Output the [X, Y] coordinate of the center of the cell containing the given text.  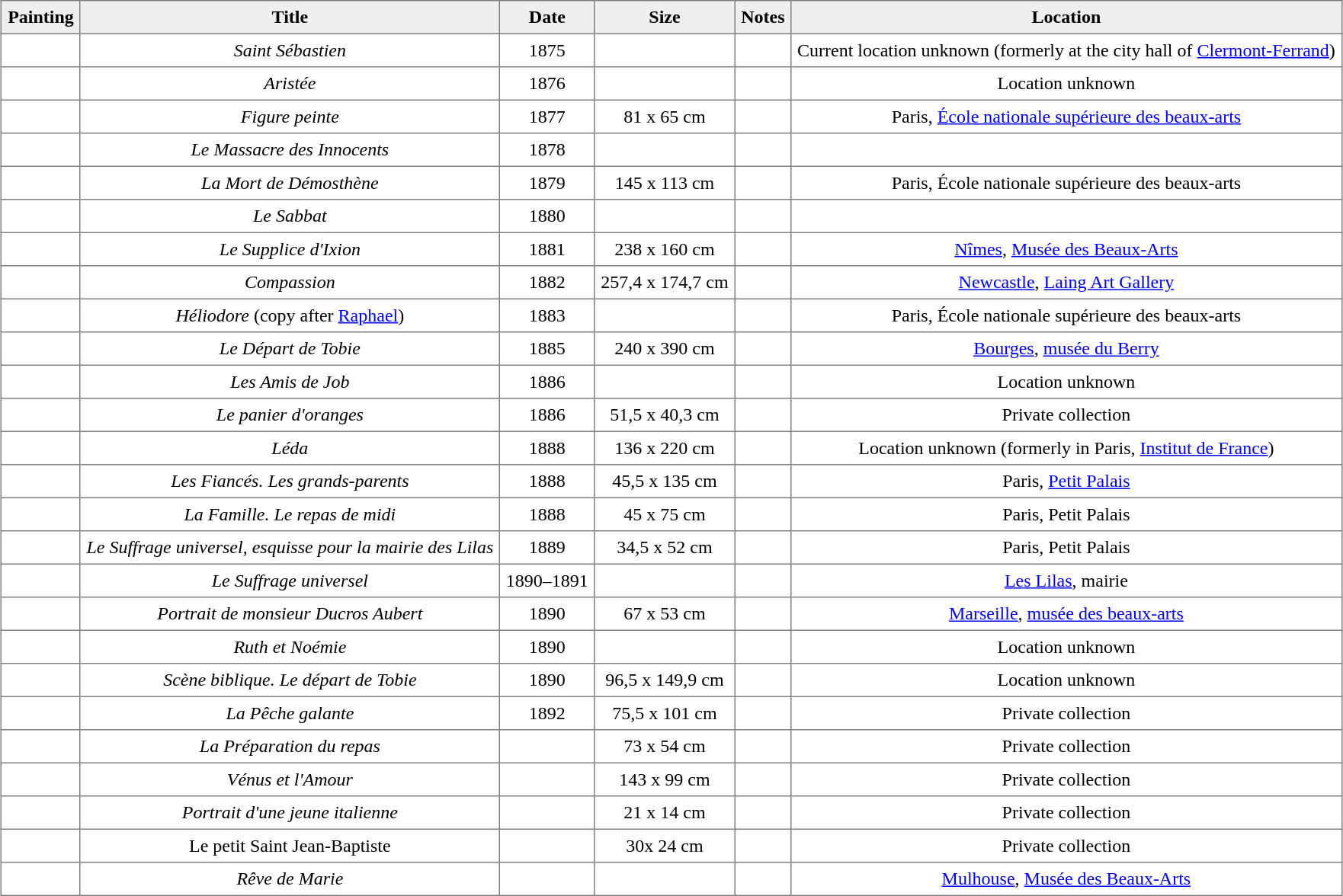
Les Fiancés. Les grands-parents [290, 482]
Current location unknown (formerly at the city hall of Clermont-Ferrand) [1066, 50]
1878 [547, 150]
Les Amis de Job [290, 382]
67 x 53 cm [665, 614]
30x 24 cm [665, 846]
Héliodore (copy after Raphael) [290, 315]
Le Suffrage universel [290, 581]
Bourges, musée du Berry [1066, 349]
Size [665, 18]
Aristée [290, 84]
Title [290, 18]
La Famille. Le repas de midi [290, 514]
81 x 65 cm [665, 117]
240 x 390 cm [665, 349]
1882 [547, 283]
257,4 x 174,7 cm [665, 283]
145 x 113 cm [665, 183]
75,5 x 101 cm [665, 713]
Newcastle, Laing Art Gallery [1066, 283]
La Mort de Démosthène [290, 183]
Portrait de monsieur Ducros Aubert [290, 614]
Le petit Saint Jean-Baptiste [290, 846]
Le Massacre des Innocents [290, 150]
Portrait d'une jeune italienne [290, 813]
1892 [547, 713]
Location [1066, 18]
45 x 75 cm [665, 514]
Saint Sébastien [290, 50]
Le Supplice d'Ixion [290, 249]
Le Suffrage universel, esquisse pour la mairie des Lilas [290, 548]
Date [547, 18]
Nîmes, Musée des Beaux-Arts [1066, 249]
Léda [290, 448]
1876 [547, 84]
1883 [547, 315]
Location unknown (formerly in Paris, Institut de France) [1066, 448]
1879 [547, 183]
143 x 99 cm [665, 779]
La Pêche galante [290, 713]
Notes [763, 18]
La Préparation du repas [290, 747]
Figure peinte [290, 117]
136 x 220 cm [665, 448]
1885 [547, 349]
Les Lilas, mairie [1066, 581]
1889 [547, 548]
21 x 14 cm [665, 813]
1881 [547, 249]
Le Départ de Tobie [290, 349]
Painting [41, 18]
Rêve de Marie [290, 879]
238 x 160 cm [665, 249]
1890–1891 [547, 581]
Ruth et Noémie [290, 647]
1877 [547, 117]
1875 [547, 50]
1880 [547, 216]
73 x 54 cm [665, 747]
45,5 x 135 cm [665, 482]
Mulhouse, Musée des Beaux-Arts [1066, 879]
Le panier d'oranges [290, 415]
Compassion [290, 283]
Le Sabbat [290, 216]
34,5 x 52 cm [665, 548]
Vénus et l'Amour [290, 779]
Scène biblique. Le départ de Tobie [290, 680]
96,5 x 149,9 cm [665, 680]
Marseille, musée des beaux-arts [1066, 614]
51,5 x 40,3 cm [665, 415]
